Extract the [X, Y] coordinate from the center of the cell holding the provided text.  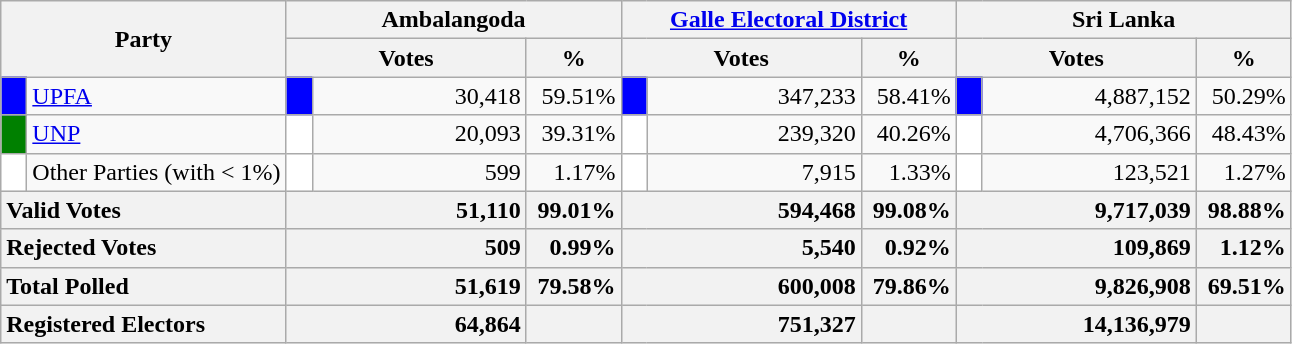
599 [419, 172]
99.01% [574, 210]
99.08% [908, 210]
UPFA [156, 96]
59.51% [574, 96]
50.29% [1244, 96]
1.33% [908, 172]
4,887,152 [1089, 96]
UNP [156, 134]
594,468 [741, 210]
14,136,979 [1076, 324]
Ambalangoda [454, 20]
1.17% [574, 172]
Total Polled [144, 286]
123,521 [1089, 172]
30,418 [419, 96]
39.31% [574, 134]
0.92% [908, 248]
79.58% [574, 286]
109,869 [1076, 248]
Party [144, 39]
0.99% [574, 248]
5,540 [741, 248]
1.27% [1244, 172]
9,826,908 [1076, 286]
239,320 [754, 134]
Rejected Votes [144, 248]
20,093 [419, 134]
Valid Votes [144, 210]
347,233 [754, 96]
751,327 [741, 324]
64,864 [406, 324]
51,110 [406, 210]
Registered Electors [144, 324]
51,619 [406, 286]
48.43% [1244, 134]
98.88% [1244, 210]
4,706,366 [1089, 134]
Sri Lanka [1124, 20]
600,008 [741, 286]
9,717,039 [1076, 210]
1.12% [1244, 248]
40.26% [908, 134]
69.51% [1244, 286]
79.86% [908, 286]
Other Parties (with < 1%) [156, 172]
7,915 [754, 172]
509 [406, 248]
Galle Electoral District [788, 20]
58.41% [908, 96]
